Return (X, Y) of the center of cell containing provided text 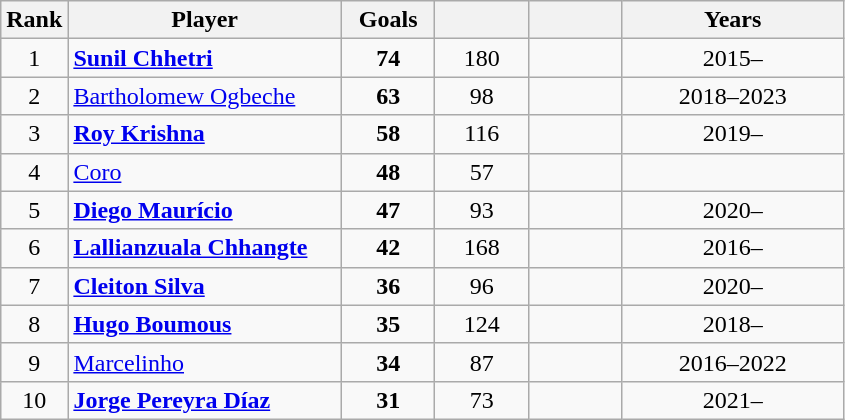
36 (388, 286)
2016–2022 (732, 362)
124 (482, 324)
1 (34, 58)
116 (482, 134)
47 (388, 210)
7 (34, 286)
2015– (732, 58)
2018– (732, 324)
3 (34, 134)
93 (482, 210)
180 (482, 58)
Rank (34, 20)
10 (34, 400)
Hugo Boumous (205, 324)
Cleiton Silva (205, 286)
2018–2023 (732, 96)
31 (388, 400)
Bartholomew Ogbeche (205, 96)
Goals (388, 20)
2 (34, 96)
57 (482, 172)
74 (388, 58)
2019– (732, 134)
Jorge Pereyra Díaz (205, 400)
Roy Krishna (205, 134)
73 (482, 400)
96 (482, 286)
87 (482, 362)
8 (34, 324)
2021– (732, 400)
98 (482, 96)
Coro (205, 172)
Player (205, 20)
42 (388, 248)
Diego Maurício (205, 210)
58 (388, 134)
2016– (732, 248)
Years (732, 20)
9 (34, 362)
35 (388, 324)
34 (388, 362)
4 (34, 172)
Lallianzuala Chhangte (205, 248)
5 (34, 210)
48 (388, 172)
Marcelinho (205, 362)
Sunil Chhetri (205, 58)
63 (388, 96)
168 (482, 248)
6 (34, 248)
